Determine the (x, y) coordinate at the center of the cell enclosing the given text.  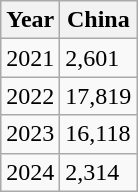
2,314 (98, 172)
2024 (30, 172)
2023 (30, 134)
2,601 (98, 58)
16,118 (98, 134)
Year (30, 20)
China (98, 20)
2022 (30, 96)
2021 (30, 58)
17,819 (98, 96)
